Provide the (X, Y) coordinate of the cell's center where the given text is located.  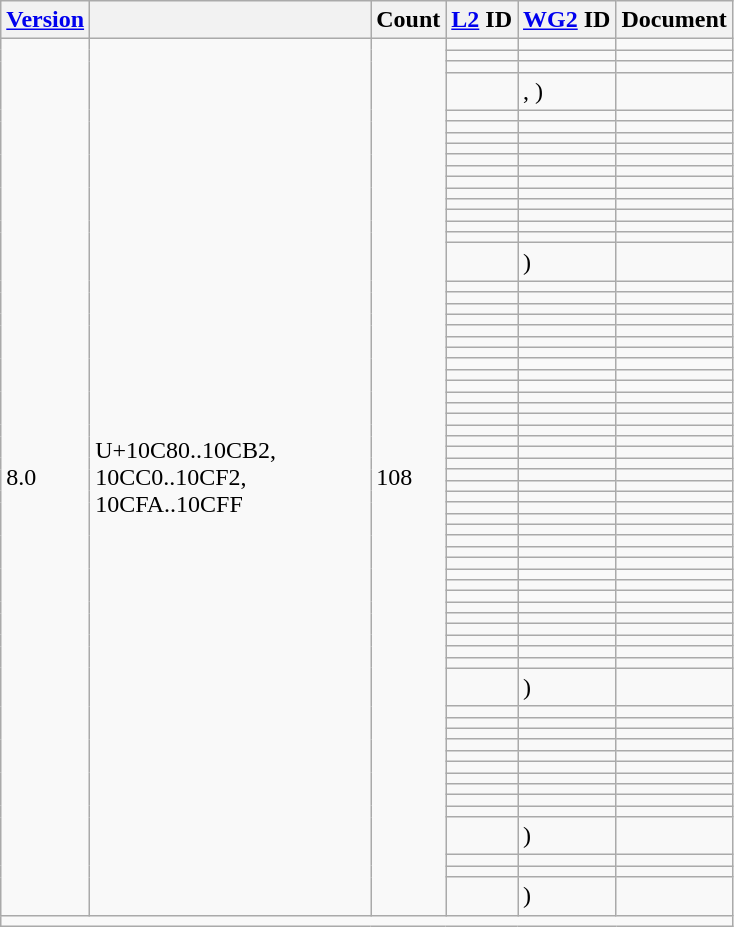
Document (674, 20)
L2 ID (482, 20)
, ) (567, 91)
Version (46, 20)
108 (408, 477)
8.0 (46, 477)
WG2 ID (567, 20)
Count (408, 20)
U+10C80..10CB2, 10CC0..10CF2, 10CFA..10CFF (230, 477)
